For the text-containing cell, return its midpoint in (X, Y) coordinate format. 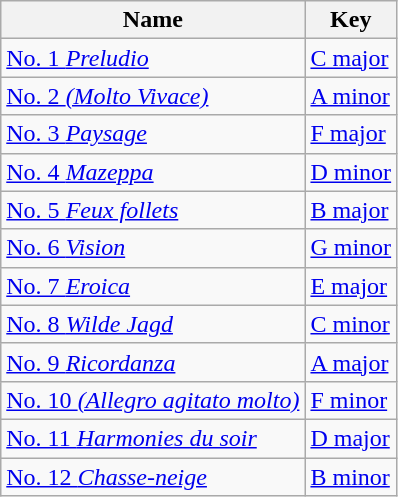
B major (351, 210)
G minor (351, 248)
D minor (351, 172)
No. 4 Mazeppa (153, 172)
No. 11 Harmonies du soir (153, 438)
No. 2 (Molto Vivace) (153, 96)
No. 7 Eroica (153, 286)
No. 5 Feux follets (153, 210)
Name (153, 20)
B minor (351, 477)
No. 12 Chasse-neige (153, 477)
No. 6 Vision (153, 248)
A major (351, 362)
C major (351, 58)
Key (351, 20)
No. 3 Paysage (153, 134)
F major (351, 134)
D major (351, 438)
No. 10 (Allegro agitato molto) (153, 400)
No. 1 Preludio (153, 58)
E major (351, 286)
No. 9 Ricordanza (153, 362)
C minor (351, 324)
F minor (351, 400)
A minor (351, 96)
No. 8 Wilde Jagd (153, 324)
